Capture the cell that displays the provided text and extract its [X, Y] central coordinate. 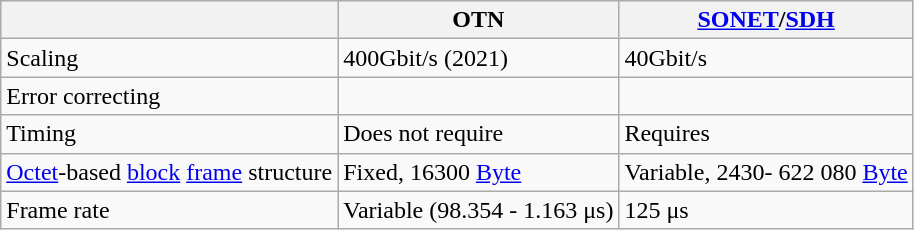
Octet-based block frame structure [170, 172]
Variable, 2430- 622 080 Byte [766, 172]
Requires [766, 134]
Does not require [478, 134]
OTN [478, 20]
Scaling [170, 58]
Fixed, 16300 Byte [478, 172]
Frame rate [170, 210]
Error correcting [170, 96]
SONET/SDH [766, 20]
40Gbit/s [766, 58]
400Gbit/s (2021) [478, 58]
Timing [170, 134]
Variable (98.354 - 1.163 μs) [478, 210]
125 μs [766, 210]
